Find where the given text appears and provide that cell's center as [X, Y] coordinate. 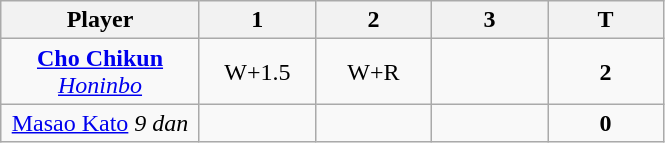
W+1.5 [257, 72]
Cho Chikun Honinbo [100, 72]
1 [257, 20]
3 [489, 20]
T [606, 20]
W+R [373, 72]
0 [606, 123]
Masao Kato 9 dan [100, 123]
Player [100, 20]
